Output the [X, Y] coordinate of the center of the cell containing the given text.  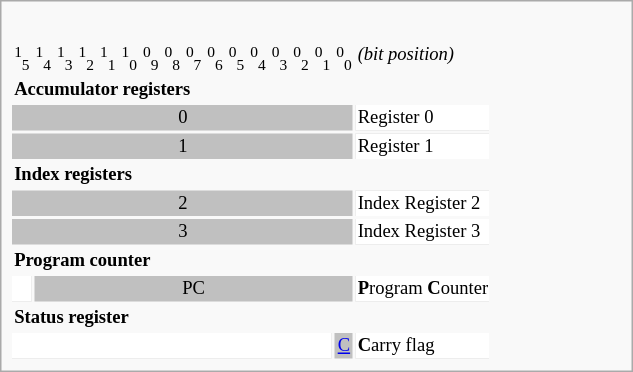
Status register [252, 318]
05 [236, 58]
11 [108, 58]
Program Counter [422, 290]
02 [301, 58]
(bit position) [422, 58]
Index Register 2 [422, 204]
2 [183, 204]
09 [150, 58]
07 [193, 58]
Index registers [252, 176]
Carry flag [422, 347]
14 [43, 58]
04 [258, 58]
Register 1 [422, 147]
03 [279, 58]
15 [22, 58]
00 [344, 58]
01 [322, 58]
1 [183, 147]
13 [65, 58]
Program counter [252, 261]
08 [172, 58]
12 [86, 58]
Accumulator registers [252, 90]
Register 0 [422, 119]
3 [183, 233]
PC [194, 290]
Index Register 3 [422, 233]
C [344, 347]
10 [129, 58]
0 [183, 119]
06 [215, 58]
